Capture the cell that displays the provided text and extract its [x, y] central coordinate. 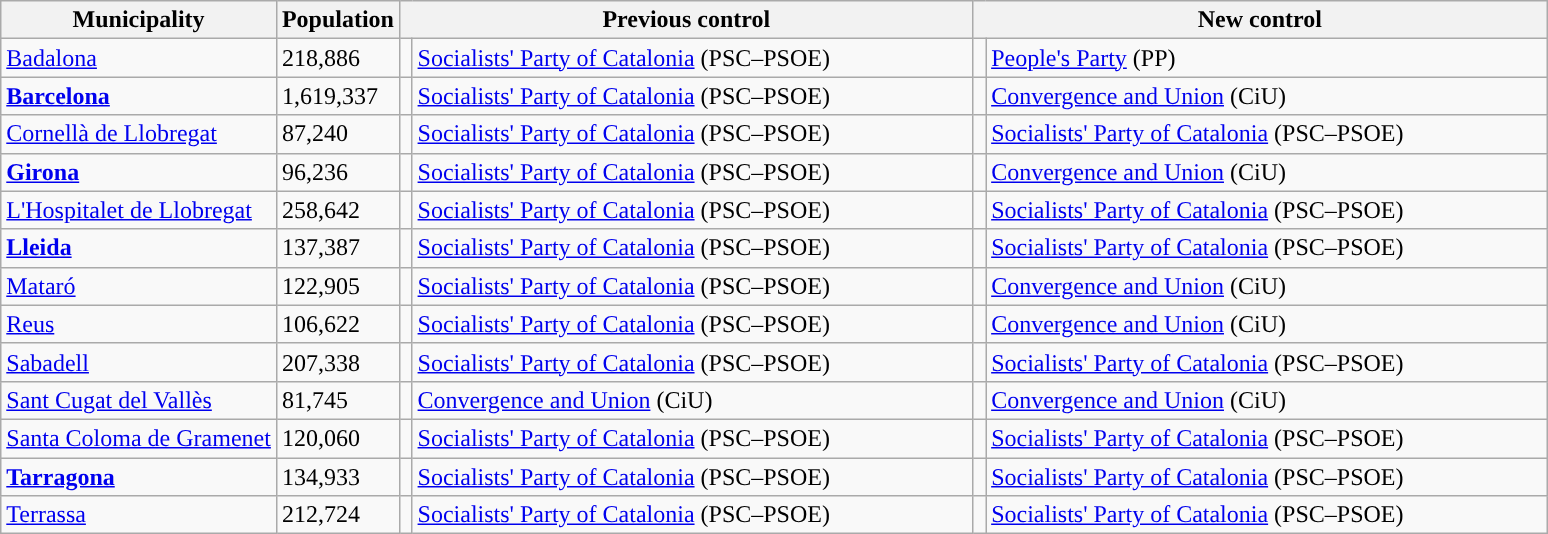
Sant Cugat del Vallès [139, 400]
Barcelona [139, 96]
Municipality [139, 20]
106,622 [338, 324]
218,886 [338, 58]
87,240 [338, 134]
Girona [139, 172]
Mataró [139, 286]
Reus [139, 324]
81,745 [338, 400]
New control [1260, 20]
258,642 [338, 210]
120,060 [338, 438]
Population [338, 20]
1,619,337 [338, 96]
Tarragona [139, 477]
96,236 [338, 172]
Terrassa [139, 515]
Santa Coloma de Gramenet [139, 438]
137,387 [338, 248]
Sabadell [139, 362]
Badalona [139, 58]
134,933 [338, 477]
207,338 [338, 362]
Previous control [686, 20]
People's Party (PP) [1266, 58]
Lleida [139, 248]
L'Hospitalet de Llobregat [139, 210]
122,905 [338, 286]
212,724 [338, 515]
Cornellà de Llobregat [139, 134]
